Pinpoint the cell where the given text exists, returning its [X, Y] midpoint coordinate. 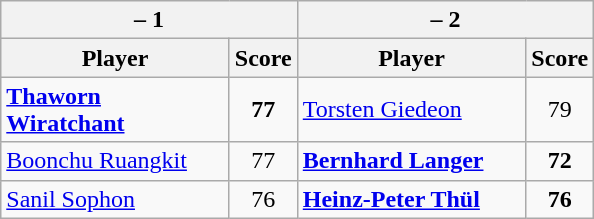
Bernhard Langer [412, 161]
Boonchu Ruangkit [116, 161]
Thaworn Wiratchant [116, 110]
72 [560, 161]
– 2 [446, 20]
Torsten Giedeon [412, 110]
Heinz-Peter Thül [412, 199]
– 1 [150, 20]
Sanil Sophon [116, 199]
79 [560, 110]
